Locate the cell with the specified text and output its [X, Y] center coordinate. 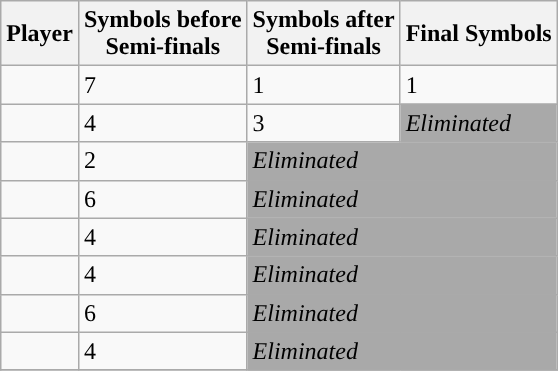
Final Symbols [478, 34]
7 [162, 85]
2 [162, 161]
Symbols afterSemi-finals [324, 34]
3 [324, 123]
Player [40, 34]
Symbols before Semi-finals [162, 34]
